Provide the (x, y) coordinate of the cell's center where the given text is located.  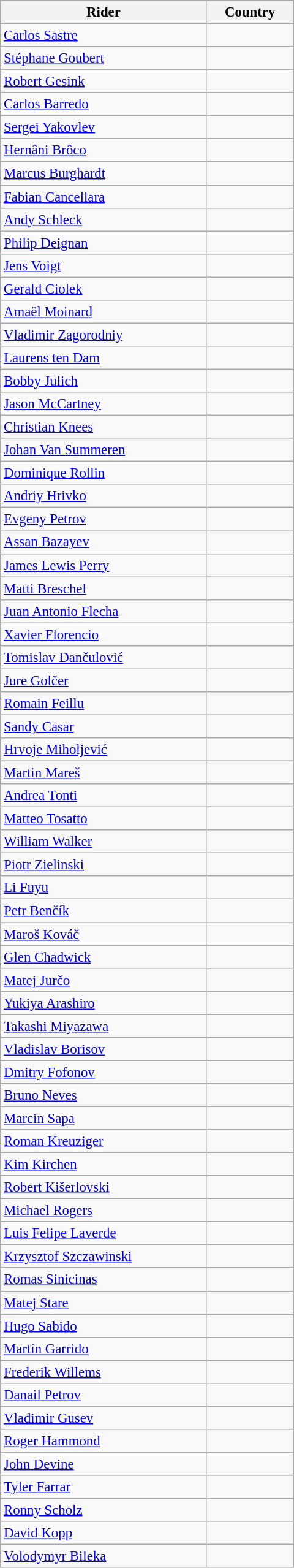
Rider (104, 12)
Amaël Moinard (104, 312)
Yukiya Arashiro (104, 1003)
Dominique Rollin (104, 473)
Piotr Zielinski (104, 865)
Matej Jurčo (104, 980)
Fabian Cancellara (104, 197)
Jure Golčer (104, 680)
Sergei Yakovlev (104, 127)
Martín Garrido (104, 1349)
Petr Benčík (104, 911)
Maroš Kováč (104, 934)
Tomislav Dančulović (104, 658)
Marcin Sapa (104, 1118)
Robert Kišerlovski (104, 1187)
Christian Knees (104, 427)
Vladimir Gusev (104, 1418)
David Kopp (104, 1533)
Luis Felipe Laverde (104, 1233)
Matej Stare (104, 1303)
William Walker (104, 842)
Johan Van Summeren (104, 450)
Robert Gesink (104, 82)
Jason McCartney (104, 404)
Vladimir Zagorodniy (104, 335)
Tyler Farrar (104, 1487)
Hrvoje Miholjević (104, 750)
Laurens ten Dam (104, 358)
James Lewis Perry (104, 565)
Stéphane Goubert (104, 58)
Hugo Sabido (104, 1326)
Li Fuyu (104, 888)
Assan Bazayev (104, 542)
Philip Deignan (104, 243)
Takashi Miyazawa (104, 1026)
Xavier Florencio (104, 634)
Roger Hammond (104, 1441)
Romain Feillu (104, 704)
Evgeny Petrov (104, 519)
Jens Voigt (104, 265)
Roman Kreuziger (104, 1141)
Romas Sinicinas (104, 1280)
Sandy Casar (104, 726)
Bobby Julich (104, 381)
Kim Kirchen (104, 1165)
John Devine (104, 1464)
Volodymyr Bileka (104, 1556)
Country (250, 12)
Andriy Hrivko (104, 496)
Andy Schleck (104, 219)
Gerald Ciolek (104, 289)
Matti Breschel (104, 588)
Vladislav Borisov (104, 1049)
Michael Rogers (104, 1211)
Krzysztof Szczawinski (104, 1257)
Frederik Willems (104, 1372)
Andrea Tonti (104, 796)
Matteo Tosatto (104, 819)
Juan Antonio Flecha (104, 611)
Hernâni Brôco (104, 150)
Carlos Barredo (104, 104)
Ronny Scholz (104, 1510)
Danail Petrov (104, 1395)
Glen Chadwick (104, 957)
Dmitry Fofonov (104, 1072)
Bruno Neves (104, 1095)
Marcus Burghardt (104, 173)
Carlos Sastre (104, 36)
Martin Mareš (104, 773)
